Search for the cell housing the specified text and yield its (x, y) center coordinate. 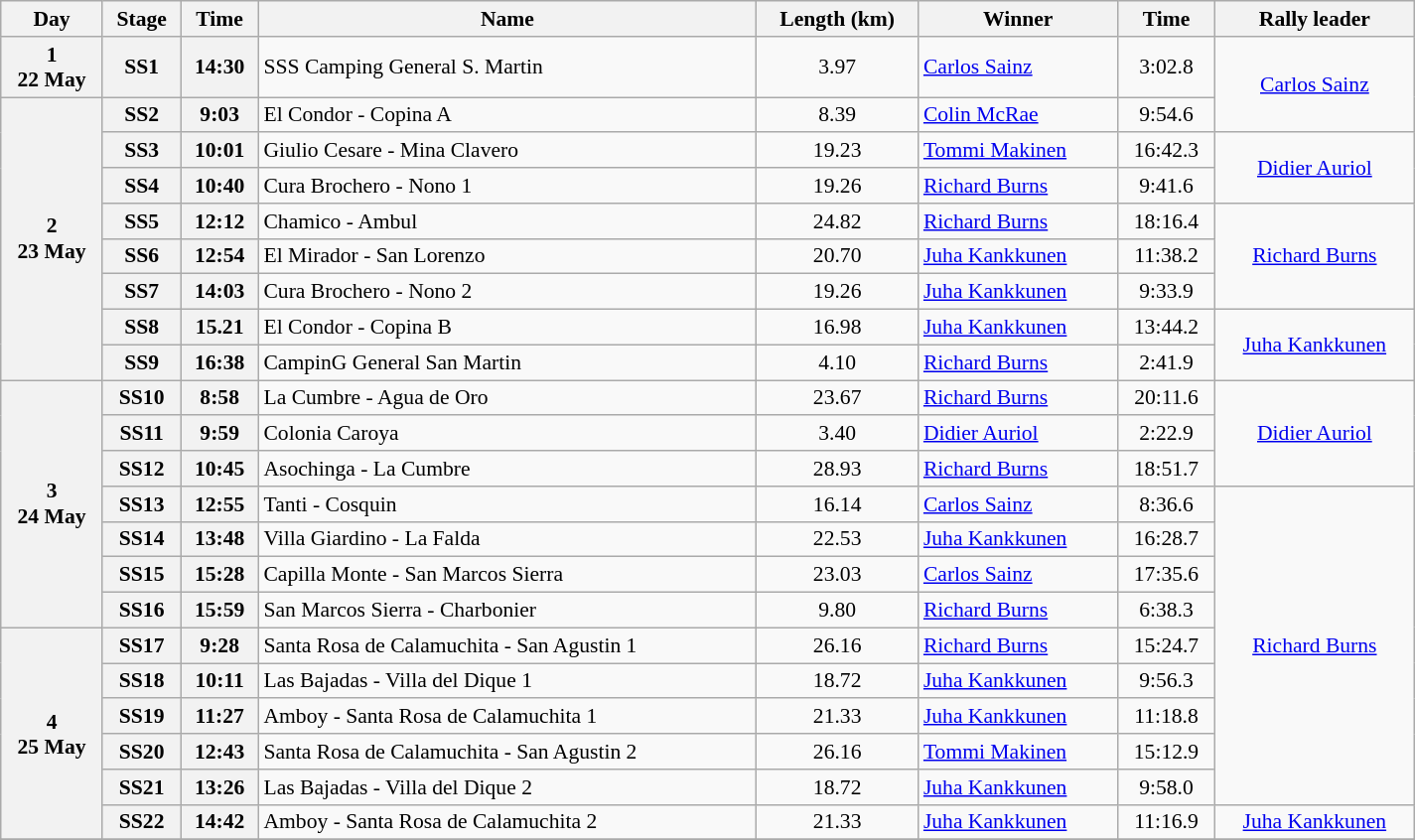
16:38 (220, 362)
16:42.3 (1167, 151)
Asochinga - La Cumbre (506, 469)
Rally leader (1315, 19)
8:36.6 (1167, 504)
SSS Camping General S. Martin (506, 68)
SS7 (141, 292)
23.03 (836, 575)
10:40 (220, 186)
15.21 (220, 328)
2:22.9 (1167, 434)
4.10 (836, 362)
13:26 (220, 787)
Colonia Caroya (506, 434)
SS10 (141, 398)
8:58 (220, 398)
15:12.9 (1167, 752)
12:43 (220, 752)
Name (506, 19)
SS15 (141, 575)
3.97 (836, 68)
Cura Brochero - Nono 2 (506, 292)
11:18.8 (1167, 717)
SS1 (141, 68)
Las Bajadas - Villa del Dique 2 (506, 787)
9:33.9 (1167, 292)
SS19 (141, 717)
12:54 (220, 256)
9:03 (220, 115)
Winner (1019, 19)
122 May (52, 68)
16.14 (836, 504)
12:12 (220, 221)
Santa Rosa de Calamuchita - San Agustin 2 (506, 752)
El Condor - Copina A (506, 115)
SS14 (141, 539)
9.80 (836, 611)
15:24.7 (1167, 645)
2:41.9 (1167, 362)
9:41.6 (1167, 186)
23.67 (836, 398)
11:16.9 (1167, 822)
13:44.2 (1167, 328)
SS22 (141, 822)
22.53 (836, 539)
18:16.4 (1167, 221)
3:02.8 (1167, 68)
9:58.0 (1167, 787)
9:59 (220, 434)
SS6 (141, 256)
10:11 (220, 681)
SS12 (141, 469)
15:28 (220, 575)
Cura Brochero - Nono 1 (506, 186)
Santa Rosa de Calamuchita - San Agustin 1 (506, 645)
SS18 (141, 681)
9:56.3 (1167, 681)
13:48 (220, 539)
14:42 (220, 822)
10:45 (220, 469)
SS13 (141, 504)
El Condor - Copina B (506, 328)
14:30 (220, 68)
SS17 (141, 645)
Length (km) (836, 19)
SS8 (141, 328)
14:03 (220, 292)
9:28 (220, 645)
12:55 (220, 504)
Colin McRae (1019, 115)
8.39 (836, 115)
16.98 (836, 328)
Day (52, 19)
6:38.3 (1167, 611)
San Marcos Sierra - Charbonier (506, 611)
20.70 (836, 256)
Stage (141, 19)
20:11.6 (1167, 398)
Las Bajadas - Villa del Dique 1 (506, 681)
SS9 (141, 362)
La Cumbre - Agua de Oro (506, 398)
CampinG General San Martin (506, 362)
SS16 (141, 611)
Chamico - Ambul (506, 221)
Tanti - Cosquin (506, 504)
SS4 (141, 186)
24.82 (836, 221)
11:38.2 (1167, 256)
324 May (52, 504)
17:35.6 (1167, 575)
Amboy - Santa Rosa de Calamuchita 1 (506, 717)
9:54.6 (1167, 115)
SS21 (141, 787)
SS5 (141, 221)
SS20 (141, 752)
16:28.7 (1167, 539)
Amboy - Santa Rosa de Calamuchita 2 (506, 822)
SS11 (141, 434)
425 May (52, 734)
19.23 (836, 151)
3.40 (836, 434)
Giulio Cesare - Mina Clavero (506, 151)
Capilla Monte - San Marcos Sierra (506, 575)
SS2 (141, 115)
Villa Giardino - La Falda (506, 539)
10:01 (220, 151)
223 May (52, 238)
18:51.7 (1167, 469)
El Mirador - San Lorenzo (506, 256)
SS3 (141, 151)
28.93 (836, 469)
15:59 (220, 611)
11:27 (220, 717)
